Output the [X, Y] coordinate of the center of the cell containing the given text.  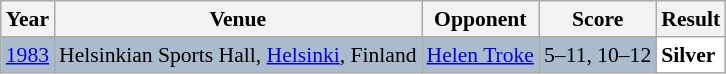
Score [598, 19]
Year [28, 19]
Helen Troke [480, 55]
Result [690, 19]
Opponent [480, 19]
Venue [238, 19]
5–11, 10–12 [598, 55]
Silver [690, 55]
Helsinkian Sports Hall, Helsinki, Finland [238, 55]
1983 [28, 55]
